Identify which cell holds the provided text, then report its [X, Y] central coordinate. 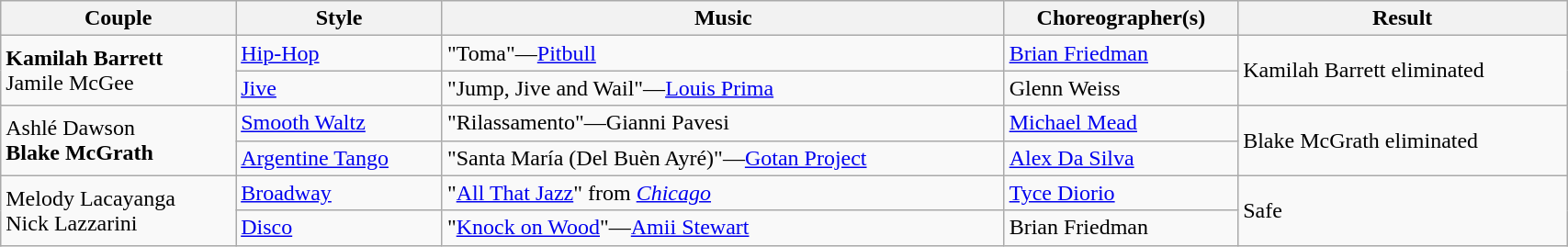
Choreographer(s) [1121, 18]
"Jump, Jive and Wail"—Louis Prima [723, 88]
"Rilassamento"—Gianni Pavesi [723, 123]
Kamilah BarrettJamile McGee [118, 71]
Jive [340, 88]
Melody LacayangaNick Lazzarini [118, 210]
"Knock on Wood"—Amii Stewart [723, 228]
Music [723, 18]
Disco [340, 228]
Smooth Waltz [340, 123]
Alex Da Silva [1121, 158]
"Toma"—Pitbull [723, 53]
Ashlé DawsonBlake McGrath [118, 140]
Glenn Weiss [1121, 88]
Result [1403, 18]
Argentine Tango [340, 158]
"Santa María (Del Buèn Ayré)"—Gotan Project [723, 158]
Tyce Diorio [1121, 193]
Safe [1403, 210]
Broadway [340, 193]
Blake McGrath eliminated [1403, 140]
Michael Mead [1121, 123]
Style [340, 18]
Hip-Hop [340, 53]
Kamilah Barrett eliminated [1403, 71]
Couple [118, 18]
"All That Jazz" from Chicago [723, 193]
